Output the [X, Y] coordinate of the center of the cell containing the given text.  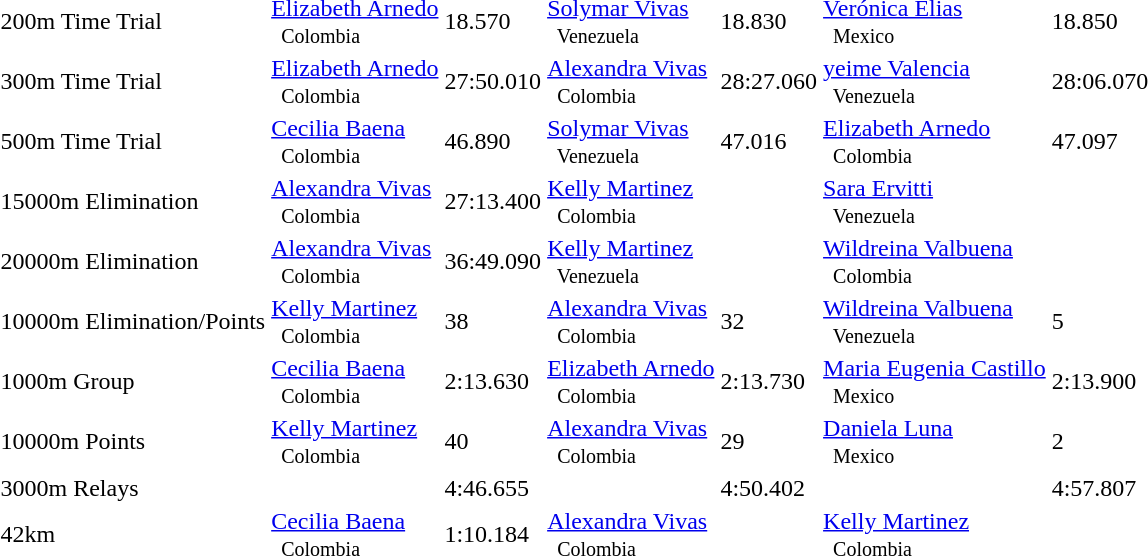
4:46.655 [493, 488]
2:13.630 [493, 382]
Maria Eugenia Castillo Mexico [935, 382]
47.016 [769, 142]
Daniela Luna Mexico [935, 442]
28:27.060 [769, 82]
Wildreina Valbuena Venezuela [935, 322]
27:13.400 [493, 202]
29 [769, 442]
4:50.402 [769, 488]
Sara Ervitti Venezuela [935, 202]
46.890 [493, 142]
40 [493, 442]
yeime Valencia Venezuela [935, 82]
Wildreina Valbuena Colombia [935, 262]
2:13.730 [769, 382]
Solymar Vivas Venezuela [631, 142]
38 [493, 322]
36:49.090 [493, 262]
Kelly Martinez Venezuela [631, 262]
27:50.010 [493, 82]
32 [769, 322]
